Return the [X, Y] coordinate for the center point of the cell that contains the specified text.  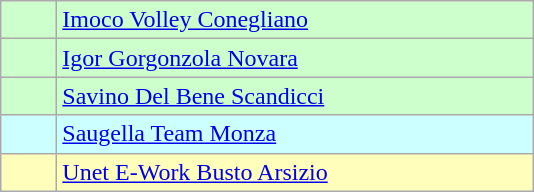
Savino Del Bene Scandicci [295, 96]
Saugella Team Monza [295, 134]
Unet E-Work Busto Arsizio [295, 172]
Igor Gorgonzola Novara [295, 58]
Imoco Volley Conegliano [295, 20]
